For the text-containing cell, return its midpoint in (x, y) coordinate format. 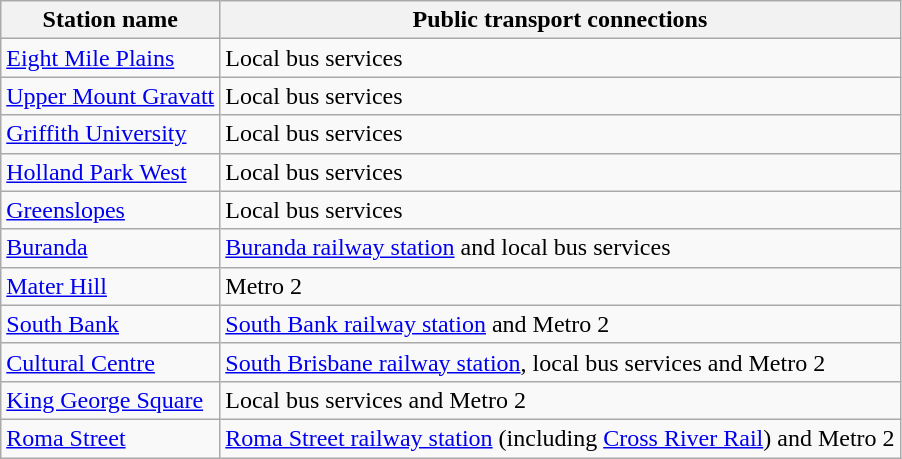
Station name (110, 20)
Holland Park West (110, 172)
Buranda (110, 248)
Mater Hill (110, 286)
Metro 2 (560, 286)
King George Square (110, 400)
Local bus services and Metro 2 (560, 400)
Buranda railway station and local bus services (560, 248)
Cultural Centre (110, 362)
Public transport connections (560, 20)
South Bank (110, 324)
Greenslopes (110, 210)
Griffith University (110, 134)
Roma Street (110, 438)
South Brisbane railway station, local bus services and Metro 2 (560, 362)
South Bank railway station and Metro 2 (560, 324)
Roma Street railway station (including Cross River Rail) and Metro 2 (560, 438)
Eight Mile Plains (110, 58)
Upper Mount Gravatt (110, 96)
